Identify which cell holds the provided text, then report its [x, y] central coordinate. 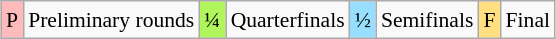
Quarterfinals [288, 20]
F [489, 20]
Preliminary rounds [111, 20]
¼ [212, 20]
½ [363, 20]
Semifinals [427, 20]
P [12, 20]
Final [528, 20]
